Capture the cell that displays the provided text and extract its (X, Y) central coordinate. 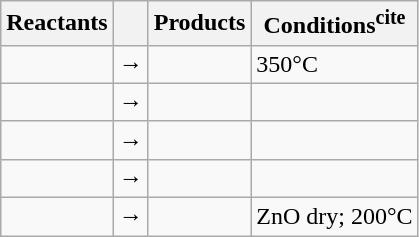
350°C (334, 64)
Reactants (57, 24)
Conditionscite (334, 24)
Products (200, 24)
ZnO dry; 200°C (334, 217)
